Search for the cell housing the specified text and yield its [X, Y] center coordinate. 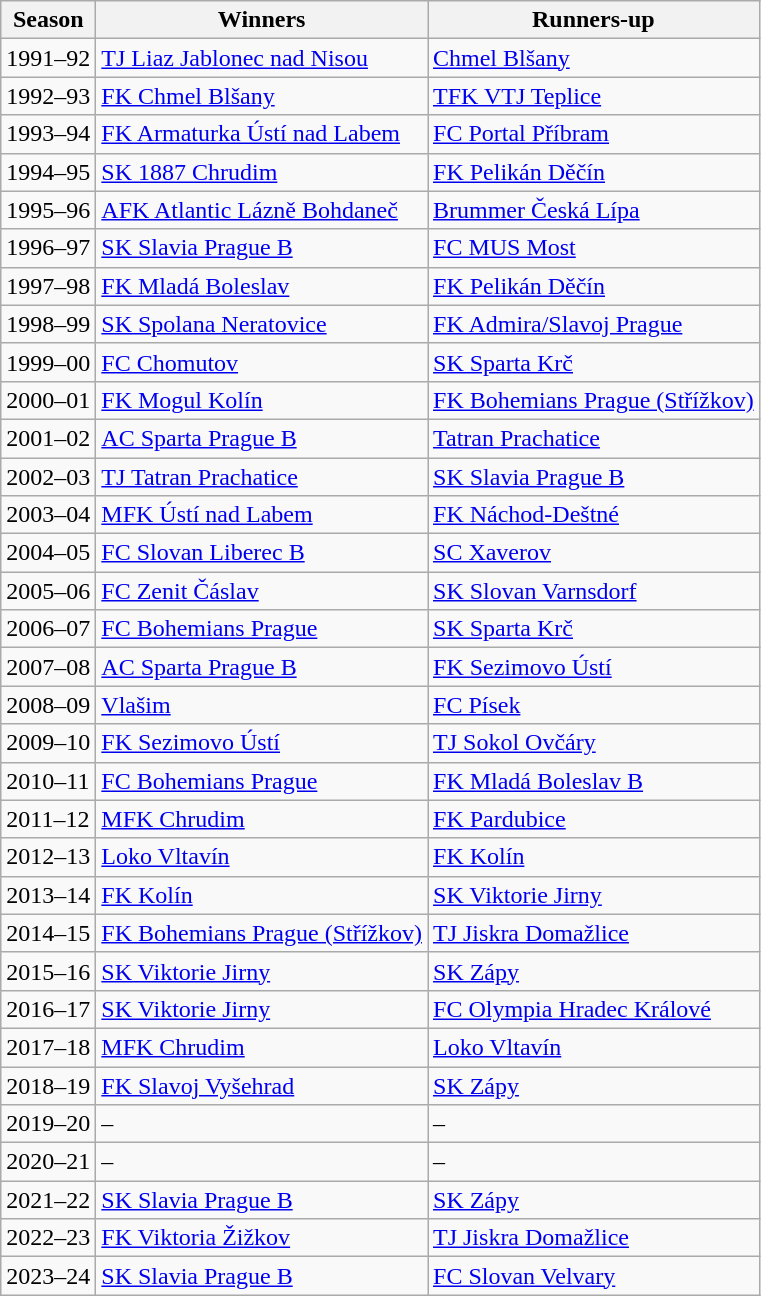
Season [48, 20]
2017–18 [48, 1047]
FK Viktoria Žižkov [262, 1238]
AFK Atlantic Lázně Bohdaneč [262, 210]
FC Chomutov [262, 362]
1991–92 [48, 58]
FK Mladá Boleslav B [594, 781]
2021–22 [48, 1200]
2009–10 [48, 743]
1993–94 [48, 134]
2013–14 [48, 895]
2011–12 [48, 819]
FC Portal Příbram [594, 134]
2004–05 [48, 553]
2020–21 [48, 1162]
2008–09 [48, 705]
TFK VTJ Teplice [594, 96]
2003–04 [48, 515]
2018–19 [48, 1085]
2006–07 [48, 629]
FK Admira/Slavoj Prague [594, 324]
FK Chmel Blšany [262, 96]
2010–11 [48, 781]
1997–98 [48, 286]
SK Spolana Neratovice [262, 324]
2001–02 [48, 438]
SK 1887 Chrudim [262, 172]
SC Xaverov [594, 553]
1996–97 [48, 248]
TJ Liaz Jablonec nad Nisou [262, 58]
FK Pardubice [594, 819]
1994–95 [48, 172]
1992–93 [48, 96]
1999–00 [48, 362]
Runners-up [594, 20]
2015–16 [48, 971]
Winners [262, 20]
2023–24 [48, 1276]
FC Olympia Hradec Králové [594, 1009]
Chmel Blšany [594, 58]
FK Armaturka Ústí nad Labem [262, 134]
2012–13 [48, 857]
FC Slovan Velvary [594, 1276]
2002–03 [48, 477]
TJ Tatran Prachatice [262, 477]
FC Písek [594, 705]
1998–99 [48, 324]
1995–96 [48, 210]
2000–01 [48, 400]
TJ Sokol Ovčáry [594, 743]
2005–06 [48, 591]
2022–23 [48, 1238]
2014–15 [48, 933]
FC MUS Most [594, 248]
2019–20 [48, 1124]
FK Mladá Boleslav [262, 286]
FC Zenit Čáslav [262, 591]
2007–08 [48, 667]
FC Slovan Liberec B [262, 553]
FK Slavoj Vyšehrad [262, 1085]
Vlašim [262, 705]
FK Mogul Kolín [262, 400]
Brummer Česká Lípa [594, 210]
2016–17 [48, 1009]
MFK Ústí nad Labem [262, 515]
FK Náchod-Deštné [594, 515]
SK Slovan Varnsdorf [594, 591]
Tatran Prachatice [594, 438]
